Return the (X, Y) coordinate for the center point of the cell that contains the specified text.  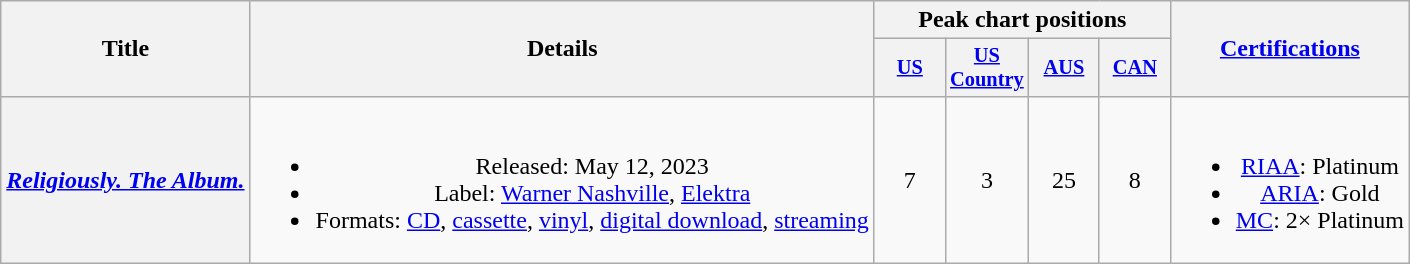
CAN (1134, 68)
US Country (986, 68)
3 (986, 180)
Certifications (1290, 49)
8 (1134, 180)
Released: May 12, 2023Label: Warner Nashville, ElektraFormats: CD, cassette, vinyl, digital download, streaming (562, 180)
Religiously. The Album. (126, 180)
Details (562, 49)
RIAA: PlatinumARIA: GoldMC: 2× Platinum (1290, 180)
Title (126, 49)
25 (1064, 180)
7 (910, 180)
AUS (1064, 68)
US (910, 68)
Peak chart positions (1022, 20)
